Return the (X, Y) coordinate for the center point of the cell that contains the specified text.  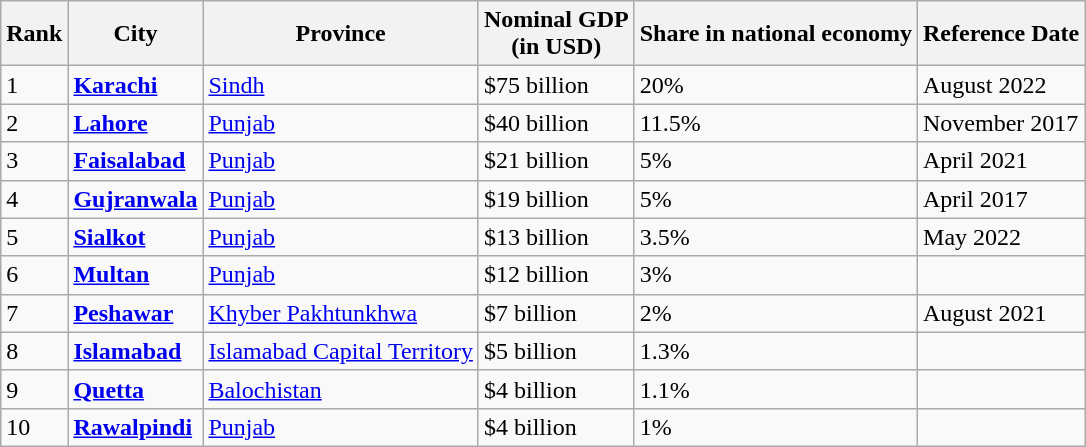
Gujranwala (136, 199)
Multan (136, 275)
20% (776, 85)
Peshawar (136, 313)
April 2017 (1002, 199)
4 (34, 199)
November 2017 (1002, 123)
$40 billion (556, 123)
3 (34, 161)
6 (34, 275)
11.5% (776, 123)
5 (34, 237)
10 (34, 427)
7 (34, 313)
Rank (34, 34)
$7 billion (556, 313)
Balochistan (341, 389)
$5 billion (556, 351)
Khyber Pakhtunkhwa (341, 313)
Islamabad (136, 351)
$75 billion (556, 85)
$19 billion (556, 199)
May 2022 (1002, 237)
8 (34, 351)
9 (34, 389)
Sindh (341, 85)
August 2022 (1002, 85)
3% (776, 275)
Sialkot (136, 237)
Faisalabad (136, 161)
City (136, 34)
Province (341, 34)
April 2021 (1002, 161)
2% (776, 313)
Reference Date (1002, 34)
Nominal GDP (in USD) (556, 34)
Islamabad Capital Territory (341, 351)
2 (34, 123)
$12 billion (556, 275)
Karachi (136, 85)
1 (34, 85)
1.3% (776, 351)
August 2021 (1002, 313)
1.1% (776, 389)
$13 billion (556, 237)
1% (776, 427)
Quetta (136, 389)
Rawalpindi (136, 427)
Lahore (136, 123)
3.5% (776, 237)
Share in national economy (776, 34)
$21 billion (556, 161)
